Provide the (X, Y) coordinate of the cell's center where the given text is located.  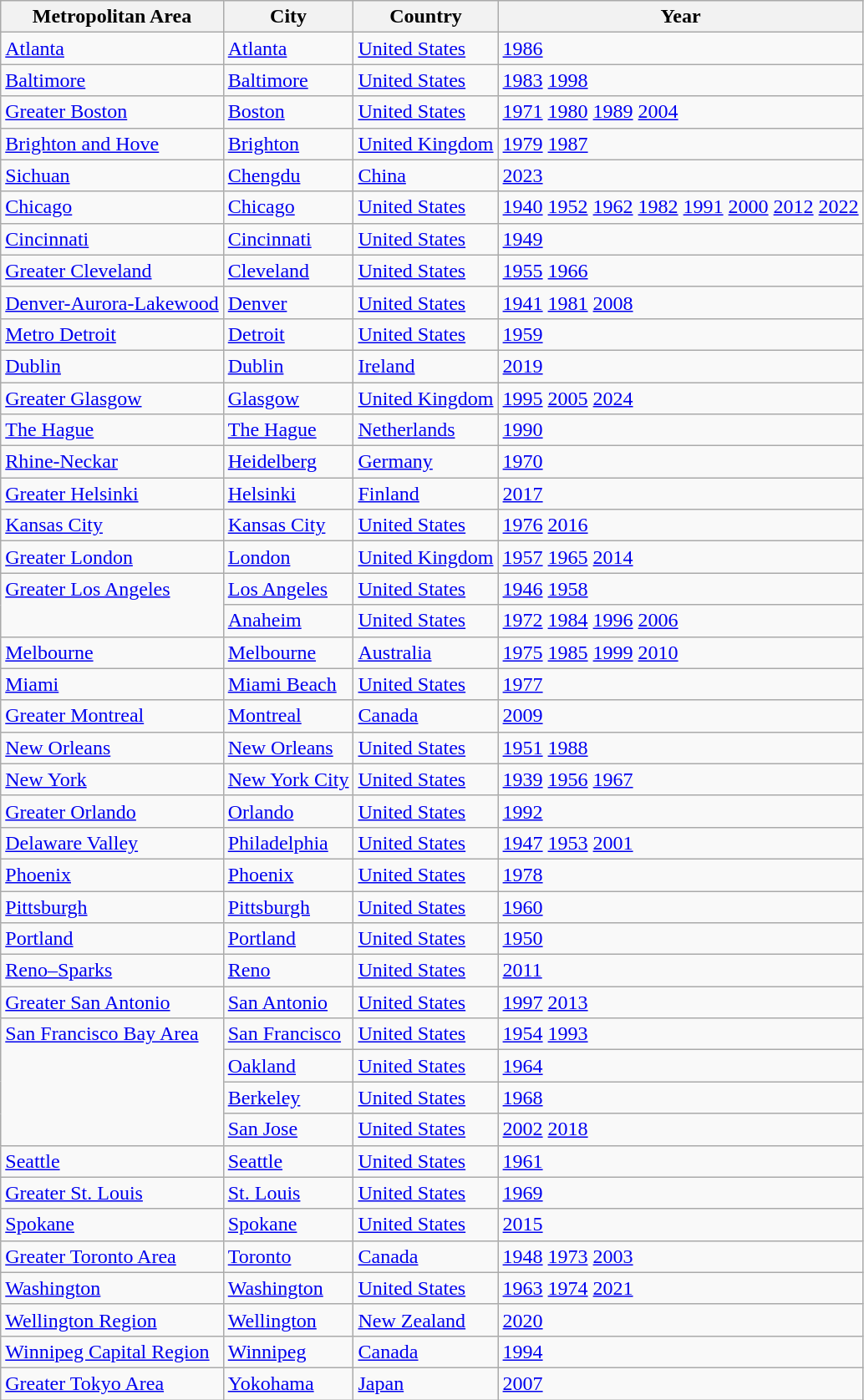
Boston (288, 112)
1951 1988 (680, 748)
City (288, 17)
1971 1980 1989 2004 (680, 112)
1941 1981 2008 (680, 302)
1992 (680, 811)
Greater Tokyo Area (112, 1383)
Winnipeg Capital Region (112, 1352)
Reno (288, 971)
Oakland (288, 1066)
Germany (426, 462)
Ireland (426, 366)
1964 (680, 1066)
Delaware Valley (112, 843)
Los Angeles (288, 589)
Brighton and Hove (112, 144)
1949 (680, 239)
1957 1965 2014 (680, 557)
London (288, 557)
1970 (680, 462)
Denver-Aurora-Lakewood (112, 302)
2017 (680, 494)
1978 (680, 875)
San Antonio (288, 1002)
2019 (680, 366)
Greater Toronto Area (112, 1256)
Greater Glasgow (112, 398)
2023 (680, 175)
Montreal (288, 716)
1972 1984 1996 2006 (680, 621)
1986 (680, 48)
San Francisco (288, 1034)
2002 2018 (680, 1129)
Greater St. Louis (112, 1193)
1955 1966 (680, 271)
Greater San Antonio (112, 1002)
St. Louis (288, 1193)
New Zealand (426, 1320)
2007 (680, 1383)
Cleveland (288, 271)
1997 2013 (680, 1002)
1983 1998 (680, 80)
Orlando (288, 811)
Metro Detroit (112, 334)
1946 1958 (680, 589)
San Francisco Bay Area (112, 1082)
1939 1956 1967 (680, 779)
2011 (680, 971)
Metropolitan Area (112, 17)
Toronto (288, 1256)
1959 (680, 334)
1969 (680, 1193)
1947 1953 2001 (680, 843)
Country (426, 17)
Greater London (112, 557)
New York City (288, 779)
Greater Los Angeles (112, 605)
Greater Montreal (112, 716)
1979 1987 (680, 144)
1950 (680, 939)
1995 2005 2024 (680, 398)
Yokohama (288, 1383)
Netherlands (426, 430)
1960 (680, 906)
1948 1973 2003 (680, 1256)
Detroit (288, 334)
Helsinki (288, 494)
Heidelberg (288, 462)
1994 (680, 1352)
1963 1974 2021 (680, 1288)
1954 1993 (680, 1034)
Brighton (288, 144)
Berkeley (288, 1098)
2015 (680, 1225)
Wellington Region (112, 1320)
China (426, 175)
Denver (288, 302)
Greater Helsinki (112, 494)
Wellington (288, 1320)
Miami Beach (288, 684)
Greater Orlando (112, 811)
1976 2016 (680, 525)
Greater Boston (112, 112)
Reno–Sparks (112, 971)
San Jose (288, 1129)
1977 (680, 684)
1968 (680, 1098)
2009 (680, 716)
1975 1985 1999 2010 (680, 652)
Japan (426, 1383)
Greater Cleveland (112, 271)
New York (112, 779)
1961 (680, 1161)
Winnipeg (288, 1352)
2020 (680, 1320)
1940 1952 1962 1982 1991 2000 2012 2022 (680, 207)
Miami (112, 684)
Sichuan (112, 175)
Finland (426, 494)
Philadelphia (288, 843)
Australia (426, 652)
Year (680, 17)
Glasgow (288, 398)
Anaheim (288, 621)
Chengdu (288, 175)
1990 (680, 430)
Rhine-Neckar (112, 462)
